Capture the cell that displays the provided text and extract its (x, y) central coordinate. 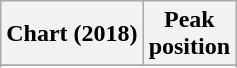
Chart (2018) (72, 34)
Peak position (189, 34)
